Find where the given text appears and provide that cell's center as [X, Y] coordinate. 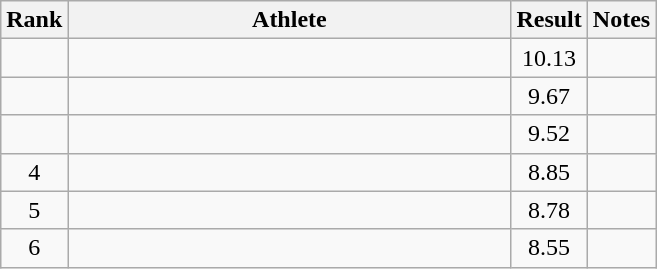
Result [549, 20]
9.52 [549, 134]
10.13 [549, 58]
Notes [621, 20]
9.67 [549, 96]
Rank [34, 20]
8.85 [549, 172]
5 [34, 210]
8.55 [549, 248]
8.78 [549, 210]
6 [34, 248]
Athlete [290, 20]
4 [34, 172]
